Search for the cell housing the specified text and yield its [x, y] center coordinate. 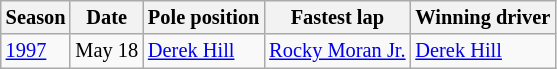
1997 [36, 51]
Rocky Moran Jr. [337, 51]
Fastest lap [337, 17]
Season [36, 17]
May 18 [106, 51]
Date [106, 17]
Pole position [204, 17]
Winning driver [482, 17]
